Scan for the cell matching the given text and deliver its [x, y] coordinate at center. 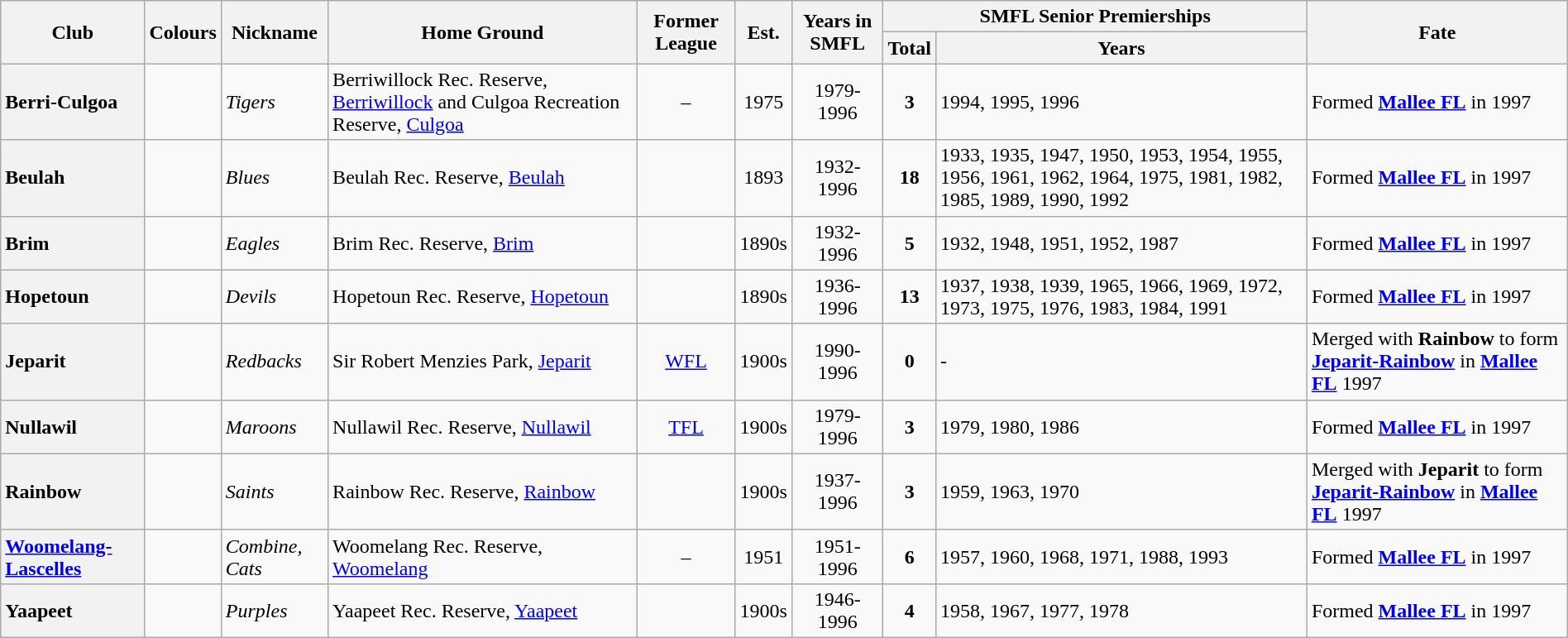
WFL [686, 362]
1893 [763, 178]
1936-1996 [837, 296]
Woomelang Rec. Reserve, Woomelang [483, 556]
Nullawil Rec. Reserve, Nullawil [483, 427]
Blues [275, 178]
1975 [763, 102]
Rainbow Rec. Reserve, Rainbow [483, 492]
Years in SMFL [837, 32]
Beulah Rec. Reserve, Beulah [483, 178]
Nullawil [73, 427]
- [1121, 362]
1937, 1938, 1939, 1965, 1966, 1969, 1972, 1973, 1975, 1976, 1983, 1984, 1991 [1121, 296]
13 [910, 296]
Total [910, 48]
Hopetoun Rec. Reserve, Hopetoun [483, 296]
1951-1996 [837, 556]
TFL [686, 427]
SMFL Senior Premierships [1095, 17]
1959, 1963, 1970 [1121, 492]
1951 [763, 556]
Saints [275, 492]
Beulah [73, 178]
1958, 1967, 1977, 1978 [1121, 611]
Devils [275, 296]
Brim Rec. Reserve, Brim [483, 243]
1994, 1995, 1996 [1121, 102]
6 [910, 556]
Years [1121, 48]
5 [910, 243]
1937-1996 [837, 492]
Yaapeet [73, 611]
Brim [73, 243]
Redbacks [275, 362]
Woomelang-Lascelles [73, 556]
1957, 1960, 1968, 1971, 1988, 1993 [1121, 556]
1932, 1948, 1951, 1952, 1987 [1121, 243]
Berriwillock Rec. Reserve, Berriwillock and Culgoa Recreation Reserve, Culgoa [483, 102]
Club [73, 32]
Fate [1437, 32]
Merged with Jeparit to form Jeparit-Rainbow in Mallee FL 1997 [1437, 492]
Est. [763, 32]
Combine, Cats [275, 556]
1979, 1980, 1986 [1121, 427]
Tigers [275, 102]
Nickname [275, 32]
Merged with Rainbow to form Jeparit-Rainbow in Mallee FL 1997 [1437, 362]
4 [910, 611]
Sir Robert Menzies Park, Jeparit [483, 362]
Former League [686, 32]
Purples [275, 611]
1946-1996 [837, 611]
Jeparit [73, 362]
18 [910, 178]
0 [910, 362]
1933, 1935, 1947, 1950, 1953, 1954, 1955, 1956, 1961, 1962, 1964, 1975, 1981, 1982, 1985, 1989, 1990, 1992 [1121, 178]
Home Ground [483, 32]
Yaapeet Rec. Reserve, Yaapeet [483, 611]
Berri-Culgoa [73, 102]
Rainbow [73, 492]
Colours [183, 32]
1990-1996 [837, 362]
Maroons [275, 427]
Eagles [275, 243]
Hopetoun [73, 296]
